Output the (X, Y) coordinate of the center of the cell containing the given text.  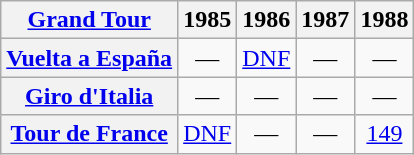
1986 (266, 20)
1985 (208, 20)
1987 (326, 20)
149 (384, 134)
1988 (384, 20)
Tour de France (90, 134)
Vuelta a España (90, 58)
Grand Tour (90, 20)
Giro d'Italia (90, 96)
